Search for the cell housing the specified text and yield its [X, Y] center coordinate. 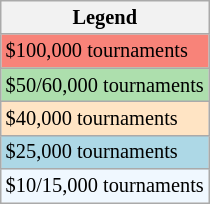
$50/60,000 tournaments [105, 85]
$25,000 tournaments [105, 152]
Legend [105, 17]
$40,000 tournaments [105, 118]
$100,000 tournaments [105, 51]
$10/15,000 tournaments [105, 186]
